For the text-containing cell, return its midpoint in (X, Y) coordinate format. 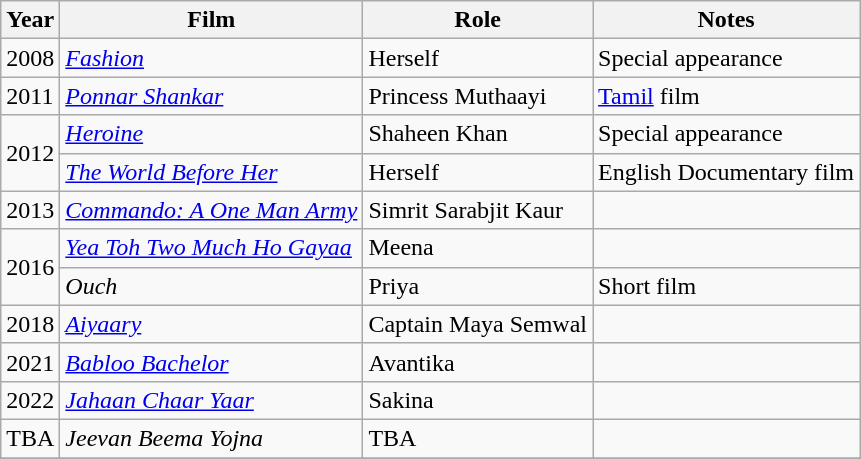
2022 (30, 400)
Tamil film (726, 96)
Shaheen Khan (478, 134)
Meena (478, 248)
English Documentary film (726, 172)
Aiyaary (212, 324)
Commando: A One Man Army (212, 210)
2008 (30, 58)
Yea Toh Two Much Ho Gayaa (212, 248)
Sakina (478, 400)
Ponnar Shankar (212, 96)
Heroine (212, 134)
2021 (30, 362)
Film (212, 20)
Princess Muthaayi (478, 96)
Role (478, 20)
Jeevan Beema Yojna (212, 438)
2011 (30, 96)
Notes (726, 20)
Short film (726, 286)
Fashion (212, 58)
Simrit Sarabjit Kaur (478, 210)
Priya (478, 286)
2013 (30, 210)
Babloo Bachelor (212, 362)
2012 (30, 153)
The World Before Her (212, 172)
2016 (30, 267)
Captain Maya Semwal (478, 324)
2018 (30, 324)
Avantika (478, 362)
Jahaan Chaar Yaar (212, 400)
Year (30, 20)
Ouch (212, 286)
